Output the (x, y) coordinate of the center of the cell containing the given text.  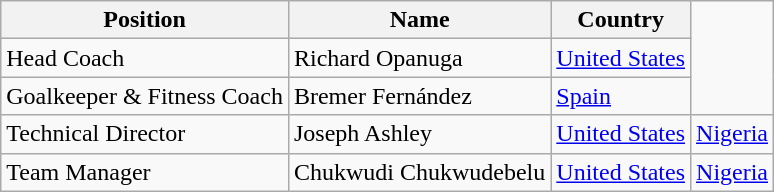
Bremer Fernández (419, 96)
Technical Director (145, 134)
Richard Opanuga (419, 58)
Name (419, 20)
Team Manager (145, 172)
Position (145, 20)
Country (621, 20)
Head Coach (145, 58)
Spain (621, 96)
Chukwudi Chukwudebelu (419, 172)
Goalkeeper & Fitness Coach (145, 96)
Joseph Ashley (419, 134)
